For the text-containing cell, return its midpoint in (X, Y) coordinate format. 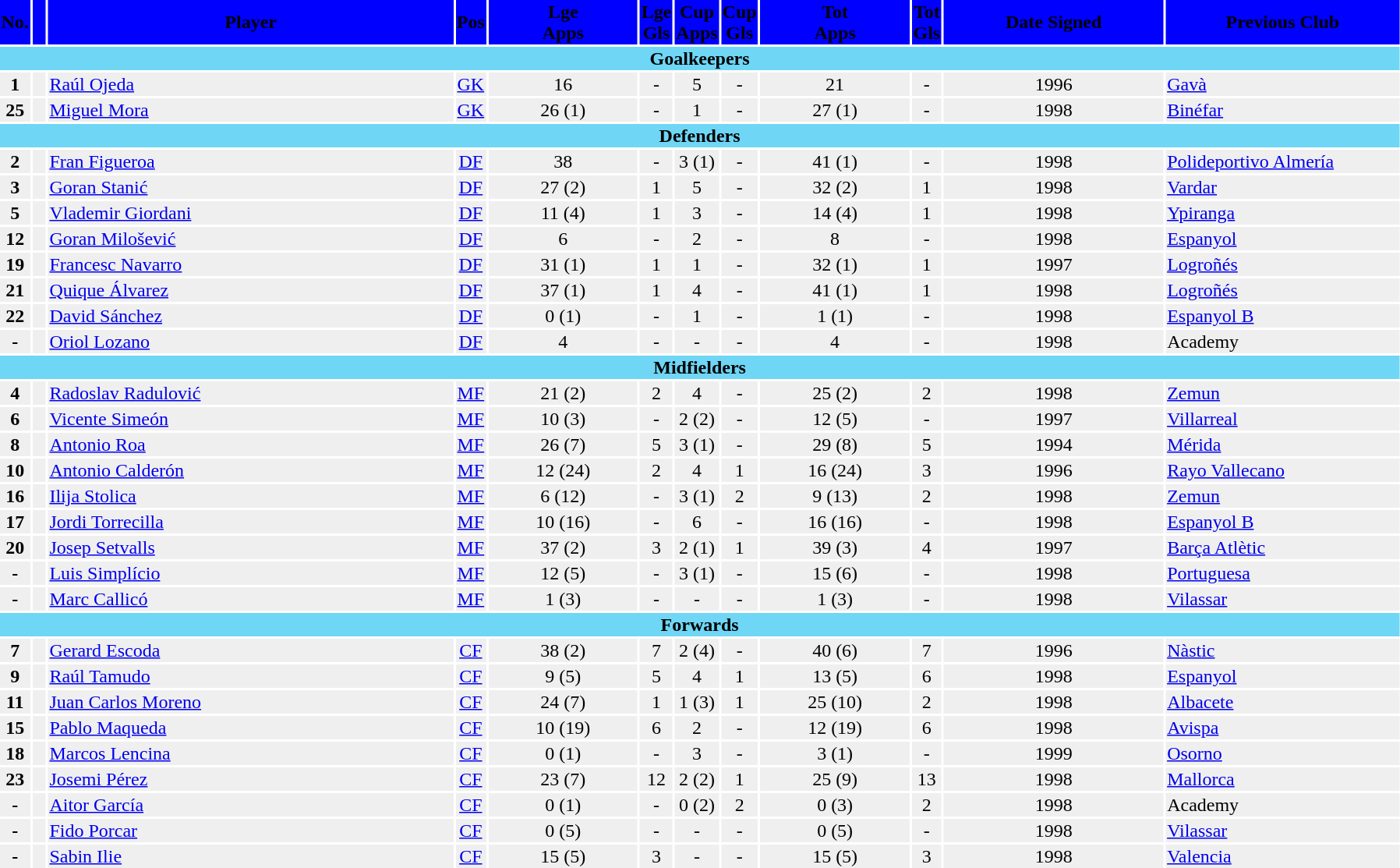
31 (1) (563, 264)
11 (4) (563, 213)
Marc Callicó (251, 599)
Raúl Ojeda (251, 84)
1994 (1054, 445)
13 (927, 779)
18 (15, 753)
Mérida (1283, 445)
38 (2) (563, 650)
22 (15, 316)
1999 (1054, 753)
Radoslav Radulović (251, 393)
Aitor García (251, 805)
40 (6) (835, 650)
17 (15, 522)
Midfielders (700, 367)
Luis Simplício (251, 573)
Miguel Mora (251, 110)
Oriol Lozano (251, 342)
Fido Porcar (251, 831)
25 (2) (835, 393)
9 (15, 676)
23 (7) (563, 779)
2 (4) (697, 650)
Valencia (1283, 856)
0 (2) (697, 805)
15 (6) (835, 573)
26 (7) (563, 445)
25 (9) (835, 779)
Forwards (700, 625)
Player (251, 22)
Josemi Pérez (251, 779)
David Sánchez (251, 316)
Osorno (1283, 753)
Pos (471, 22)
23 (15, 779)
20 (15, 547)
26 (1) (563, 110)
No. (15, 22)
TotGls (927, 22)
Goran Milošević (251, 239)
6 (12) (563, 496)
19 (15, 264)
CupApps (697, 22)
Pablo Maqueda (251, 728)
Previous Club (1283, 22)
10 (15, 470)
10 (3) (563, 419)
Vlademir Giordani (251, 213)
9 (13) (835, 496)
Vicente Simeón (251, 419)
16 (16) (835, 522)
0 (3) (835, 805)
Josep Setvalls (251, 547)
21 (2) (563, 393)
10 (16) (563, 522)
11 (15, 702)
Gavà (1283, 84)
39 (3) (835, 547)
16 (24) (835, 470)
15 (15, 728)
Vardar (1283, 187)
12 (19) (835, 728)
Barça Atlètic (1283, 547)
Fran Figueroa (251, 161)
Rayo Vallecano (1283, 470)
27 (2) (563, 187)
24 (7) (563, 702)
32 (2) (835, 187)
Quique Álvarez (251, 290)
CupGls (739, 22)
1 (1) (835, 316)
Albacete (1283, 702)
TotApps (835, 22)
Sabin Ilie (251, 856)
Antonio Calderón (251, 470)
Ypiranga (1283, 213)
Avispa (1283, 728)
Antonio Roa (251, 445)
32 (1) (835, 264)
12 (24) (563, 470)
Goalkeepers (700, 58)
29 (8) (835, 445)
LgeGls (656, 22)
27 (1) (835, 110)
Portuguesa (1283, 573)
Francesc Navarro (251, 264)
Binéfar (1283, 110)
Ilija Stolica (251, 496)
25 (10) (835, 702)
25 (15, 110)
LgeApps (563, 22)
Defenders (700, 136)
Villarreal (1283, 419)
37 (2) (563, 547)
Nàstic (1283, 650)
37 (1) (563, 290)
Polideportivo Almería (1283, 161)
14 (4) (835, 213)
Marcos Lencina (251, 753)
Raúl Tamudo (251, 676)
10 (19) (563, 728)
2 (1) (697, 547)
38 (563, 161)
Gerard Escoda (251, 650)
9 (5) (563, 676)
Date Signed (1054, 22)
13 (5) (835, 676)
Mallorca (1283, 779)
Jordi Torrecilla (251, 522)
Juan Carlos Moreno (251, 702)
Goran Stanić (251, 187)
